For the text-containing cell, return its midpoint in [x, y] coordinate format. 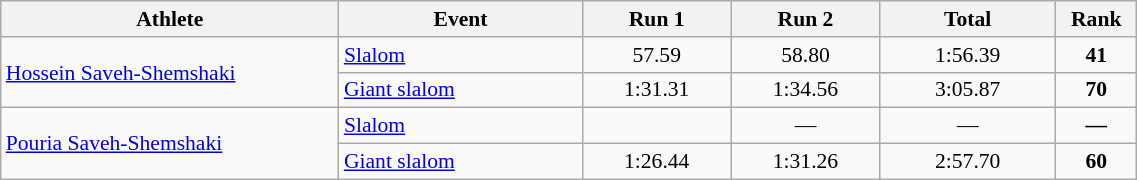
Hossein Saveh-Shemshaki [170, 72]
Rank [1096, 19]
3:05.87 [968, 90]
Athlete [170, 19]
60 [1096, 162]
58.80 [806, 55]
1:26.44 [656, 162]
57.59 [656, 55]
Event [460, 19]
70 [1096, 90]
Run 2 [806, 19]
1:56.39 [968, 55]
2:57.70 [968, 162]
1:31.26 [806, 162]
Run 1 [656, 19]
Total [968, 19]
41 [1096, 55]
1:31.31 [656, 90]
1:34.56 [806, 90]
Pouria Saveh-Shemshaki [170, 144]
